Scan for the cell matching the given text and deliver its [X, Y] coordinate at center. 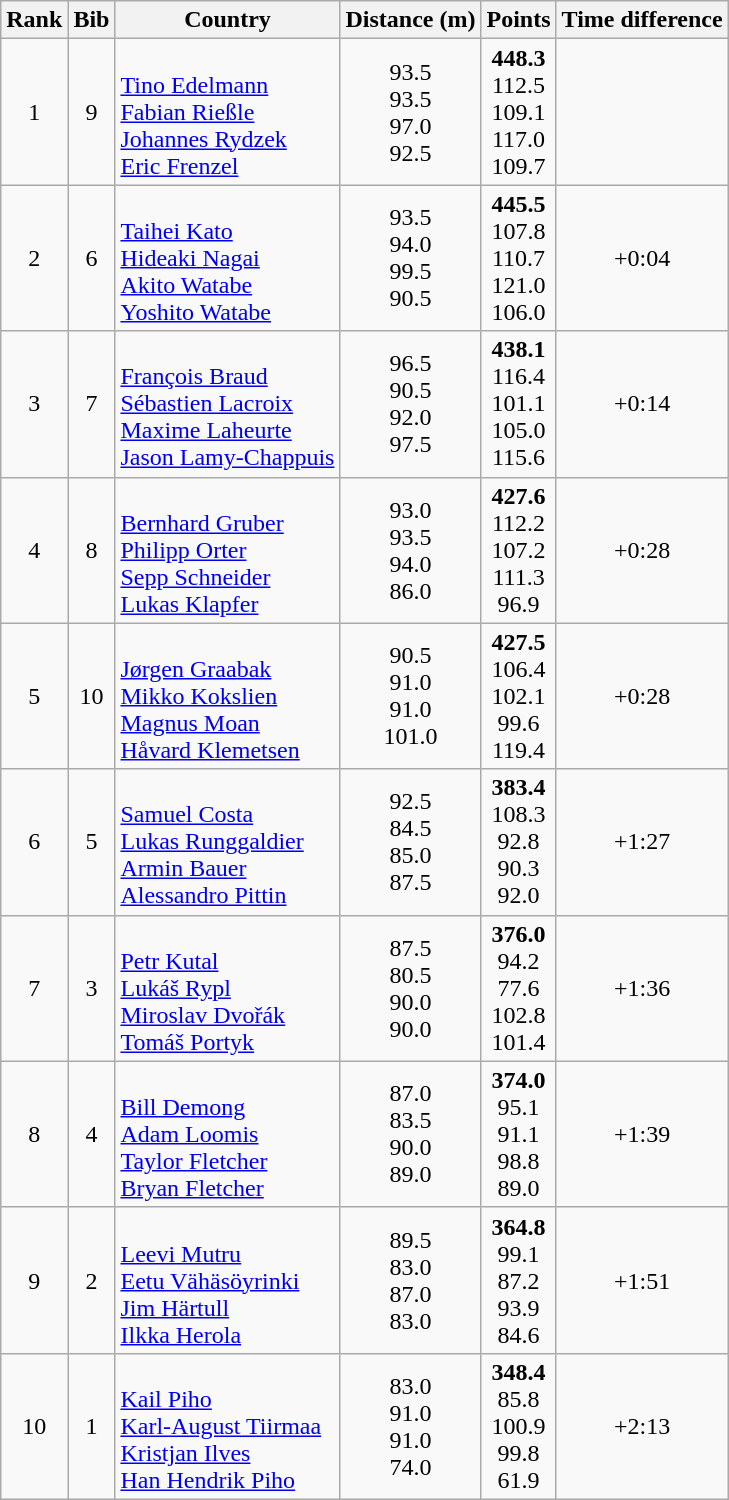
445.5107.8110.7121.0106.0 [518, 258]
Tino EdelmannFabian RießleJohannes RydzekEric Frenzel [228, 112]
93.593.597.092.5 [410, 112]
374.095.191.198.889.0 [518, 1134]
83.091.091.074.0 [410, 1426]
+2:13 [642, 1426]
87.083.590.089.0 [410, 1134]
Jørgen GraabakMikko KokslienMagnus MoanHåvard Klemetsen [228, 696]
Rank [34, 20]
383.4108.392.890.392.0 [518, 842]
François BraudSébastien LacroixMaxime LaheurteJason Lamy-Chappuis [228, 404]
93.594.099.590.5 [410, 258]
Bernhard GruberPhilipp OrterSepp SchneiderLukas Klapfer [228, 550]
87.580.590.090.0 [410, 988]
+0:14 [642, 404]
96.590.592.097.5 [410, 404]
+1:39 [642, 1134]
90.591.091.0101.0 [410, 696]
Bill DemongAdam LoomisTaylor FletcherBryan Fletcher [228, 1134]
+1:36 [642, 988]
376.094.277.6102.8101.4 [518, 988]
92.584.585.087.5 [410, 842]
+0:04 [642, 258]
348.485.8100.999.861.9 [518, 1426]
427.5106.4102.199.6119.4 [518, 696]
Country [228, 20]
+1:51 [642, 1280]
448.3112.5109.1117.0109.7 [518, 112]
Distance (m) [410, 20]
427.6112.2107.2111.396.9 [518, 550]
438.1116.4101.1105.0115.6 [518, 404]
89.583.087.083.0 [410, 1280]
+1:27 [642, 842]
364.899.187.293.984.6 [518, 1280]
Samuel CostaLukas RunggaldierArmin BauerAlessandro Pittin [228, 842]
Time difference [642, 20]
Points [518, 20]
Taihei KatoHideaki NagaiAkito WatabeYoshito Watabe [228, 258]
Kail PihoKarl-August TiirmaaKristjan IlvesHan Hendrik Piho [228, 1426]
Petr KutalLukáš RyplMiroslav DvořákTomáš Portyk [228, 988]
Bib [92, 20]
Leevi MutruEetu VähäsöyrinkiJim HärtullIlkka Herola [228, 1280]
93.093.594.086.0 [410, 550]
